Determine the (x, y) coordinate at the center of the cell enclosing the given text.  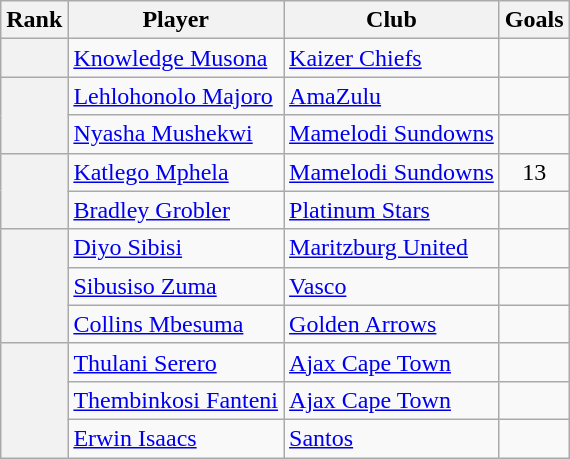
Sibusiso Zuma (176, 286)
13 (534, 172)
Maritzburg United (392, 248)
Vasco (392, 286)
Bradley Grobler (176, 210)
Golden Arrows (392, 324)
Kaizer Chiefs (392, 58)
Player (176, 20)
Platinum Stars (392, 210)
Santos (392, 438)
Nyasha Mushekwi (176, 134)
Rank (34, 20)
Knowledge Musona (176, 58)
AmaZulu (392, 96)
Thembinkosi Fanteni (176, 400)
Club (392, 20)
Erwin Isaacs (176, 438)
Goals (534, 20)
Diyo Sibisi (176, 248)
Katlego Mphela (176, 172)
Lehlohonolo Majoro (176, 96)
Thulani Serero (176, 362)
Collins Mbesuma (176, 324)
